Identify which cell holds the provided text, then report its [X, Y] central coordinate. 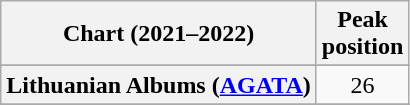
Lithuanian Albums (AGATA) [159, 85]
Peakposition [362, 34]
Chart (2021–2022) [159, 34]
26 [362, 85]
